Provide the [x, y] coordinate of the cell's center where the given text is located.  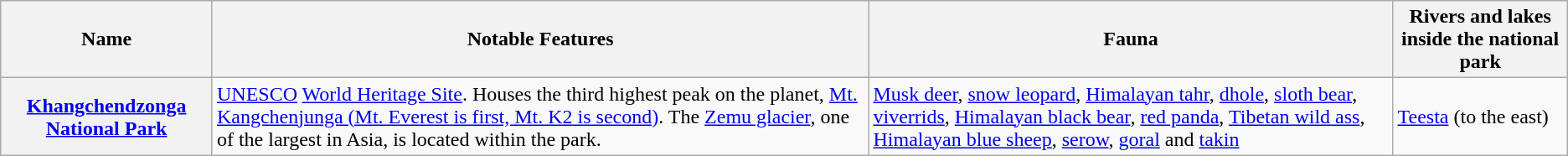
Rivers and lakes inside the national park [1480, 39]
Notable Features [540, 39]
Fauna [1131, 39]
Name [107, 39]
Teesta (to the east) [1480, 117]
Khangchendzonga National Park [107, 117]
